Provide the [X, Y] coordinate of the cell's center where the given text is located.  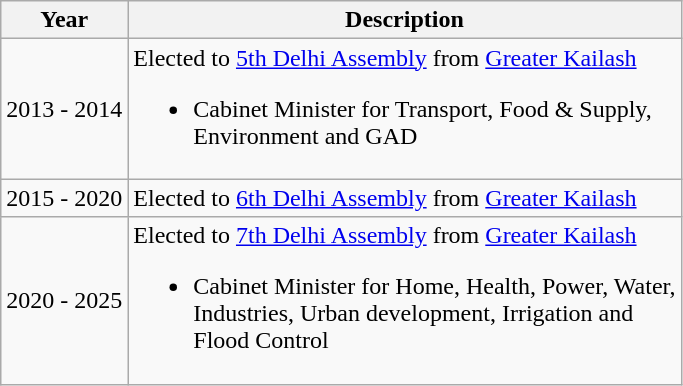
2020 - 2025 [64, 300]
Elected to 5th Delhi Assembly from Greater KailashCabinet Minister for Transport, Food & Supply, Environment and GAD [404, 109]
Description [404, 20]
Elected to 6th Delhi Assembly from Greater Kailash [404, 198]
2015 - 2020 [64, 198]
2013 - 2014 [64, 109]
Year [64, 20]
